Return the [X, Y] coordinate for the center point of the cell that contains the specified text.  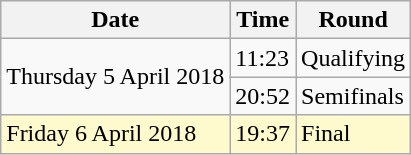
11:23 [263, 58]
Time [263, 20]
Semifinals [354, 96]
Date [116, 20]
Friday 6 April 2018 [116, 134]
19:37 [263, 134]
Qualifying [354, 58]
Thursday 5 April 2018 [116, 77]
Round [354, 20]
Final [354, 134]
20:52 [263, 96]
